Return the (x, y) coordinate for the center point of the cell that contains the specified text.  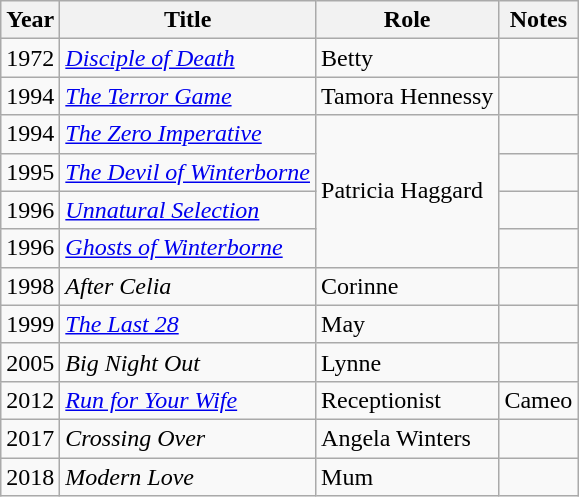
Angela Winters (408, 438)
1999 (30, 324)
The Last 28 (188, 324)
Big Night Out (188, 362)
Year (30, 20)
2017 (30, 438)
Receptionist (408, 400)
Mum (408, 477)
Corinne (408, 286)
Unnatural Selection (188, 210)
Crossing Over (188, 438)
Title (188, 20)
2005 (30, 362)
1995 (30, 172)
1998 (30, 286)
2018 (30, 477)
Lynne (408, 362)
Modern Love (188, 477)
Notes (538, 20)
Ghosts of Winterborne (188, 248)
After Celia (188, 286)
1972 (30, 58)
Patricia Haggard (408, 191)
Role (408, 20)
Disciple of Death (188, 58)
Run for Your Wife (188, 400)
Betty (408, 58)
May (408, 324)
The Zero Imperative (188, 134)
The Devil of Winterborne (188, 172)
The Terror Game (188, 96)
Cameo (538, 400)
Tamora Hennessy (408, 96)
2012 (30, 400)
